Locate the cell with the specified text and output its (x, y) center coordinate. 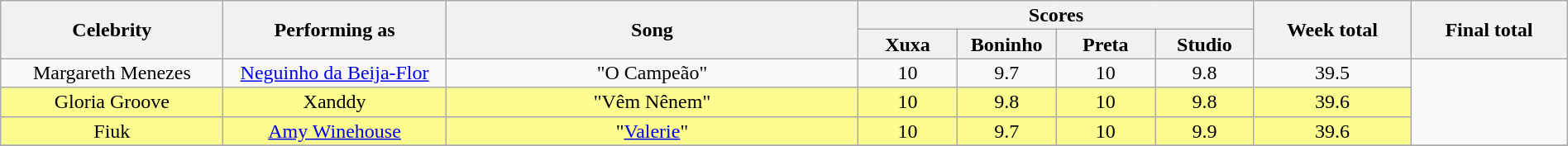
Song (652, 30)
"Valerie" (652, 130)
Neguinho da Beija-Flor (334, 73)
Preta (1106, 45)
"O Campeão" (652, 73)
Xuxa (908, 45)
Week total (1331, 30)
Amy Winehouse (334, 130)
9.9 (1205, 130)
"Vêm Nênem" (652, 102)
Xanddy (334, 102)
Final total (1489, 30)
Scores (1056, 15)
Celebrity (112, 30)
Margareth Menezes (112, 73)
Gloria Groove (112, 102)
39.5 (1331, 73)
Performing as (334, 30)
Fiuk (112, 130)
Studio (1205, 45)
Boninho (1006, 45)
